Detect which cell encompasses the target text, then output its [x, y] center coordinate. 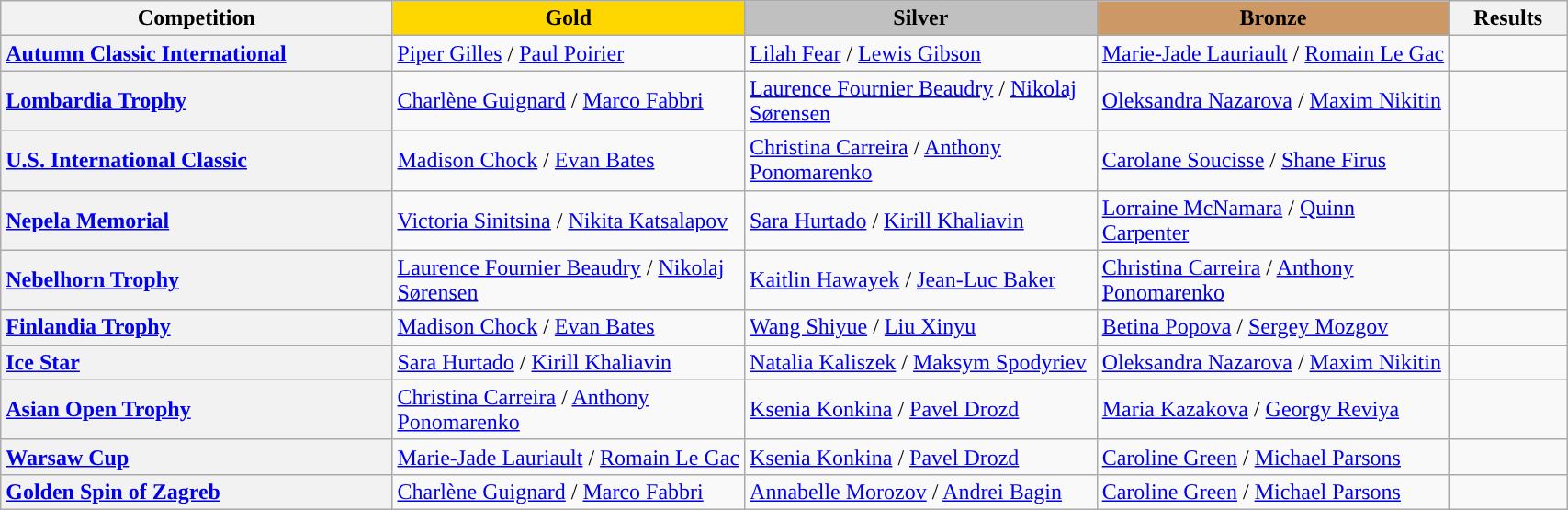
Results [1508, 18]
Asian Open Trophy [197, 410]
Ice Star [197, 362]
Annabelle Morozov / Andrei Bagin [921, 492]
Warsaw Cup [197, 457]
Natalia Kaliszek / Maksym Spodyriev [921, 362]
Maria Kazakova / Georgy Reviya [1273, 410]
Competition [197, 18]
Nebelhorn Trophy [197, 279]
Piper Gilles / Paul Poirier [569, 53]
Victoria Sinitsina / Nikita Katsalapov [569, 221]
Golden Spin of Zagreb [197, 492]
Gold [569, 18]
Lombardia Trophy [197, 101]
Autumn Classic International [197, 53]
Finlandia Trophy [197, 327]
Lorraine McNamara / Quinn Carpenter [1273, 221]
Lilah Fear / Lewis Gibson [921, 53]
Kaitlin Hawayek / Jean-Luc Baker [921, 279]
Nepela Memorial [197, 221]
Betina Popova / Sergey Mozgov [1273, 327]
Bronze [1273, 18]
Carolane Soucisse / Shane Firus [1273, 160]
U.S. International Classic [197, 160]
Silver [921, 18]
Wang Shiyue / Liu Xinyu [921, 327]
